Capture the cell that displays the provided text and extract its [x, y] central coordinate. 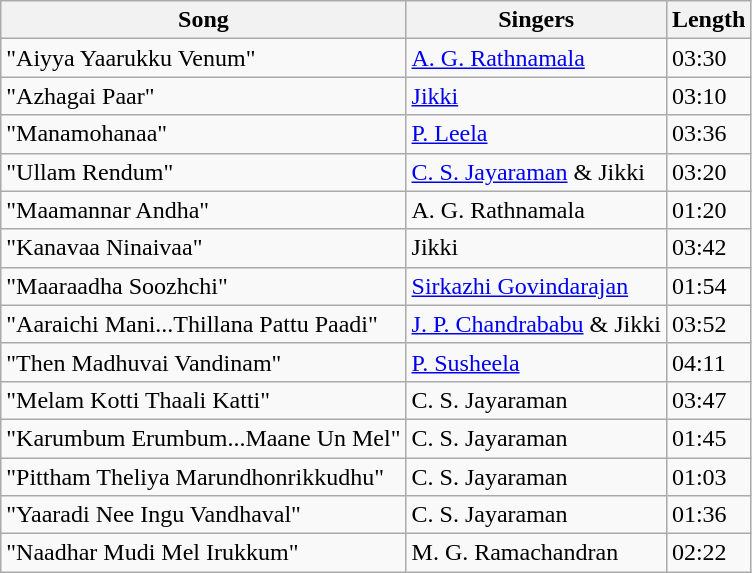
"Yaaradi Nee Ingu Vandhaval" [204, 515]
01:45 [708, 438]
01:54 [708, 286]
01:20 [708, 210]
04:11 [708, 362]
03:42 [708, 248]
03:10 [708, 96]
"Karumbum Erumbum...Maane Un Mel" [204, 438]
"Naadhar Mudi Mel Irukkum" [204, 553]
03:52 [708, 324]
Sirkazhi Govindarajan [536, 286]
M. G. Ramachandran [536, 553]
Length [708, 20]
P. Susheela [536, 362]
03:36 [708, 134]
"Azhagai Paar" [204, 96]
02:22 [708, 553]
"Then Madhuvai Vandinam" [204, 362]
"Aaraichi Mani...Thillana Pattu Paadi" [204, 324]
"Kanavaa Ninaivaa" [204, 248]
"Manamohanaa" [204, 134]
Song [204, 20]
C. S. Jayaraman & Jikki [536, 172]
01:03 [708, 477]
"Maamannar Andha" [204, 210]
"Aiyya Yaarukku Venum" [204, 58]
03:47 [708, 400]
P. Leela [536, 134]
"Maaraadha Soozhchi" [204, 286]
"Melam Kotti Thaali Katti" [204, 400]
03:30 [708, 58]
Singers [536, 20]
J. P. Chandrababu & Jikki [536, 324]
"Pittham Theliya Marundhonrikkudhu" [204, 477]
"Ullam Rendum" [204, 172]
03:20 [708, 172]
01:36 [708, 515]
